Search for the cell housing the specified text and yield its (x, y) center coordinate. 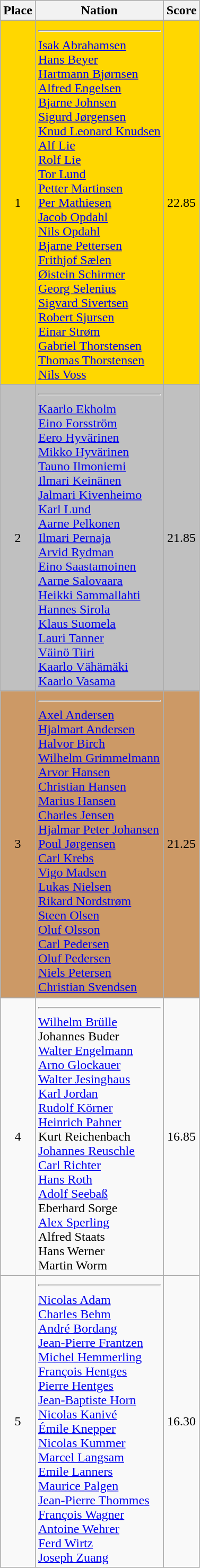
Score (181, 11)
16.85 (181, 1136)
4 (18, 1136)
1 (18, 203)
Nation (99, 11)
5 (18, 1421)
21.85 (181, 538)
3 (18, 844)
21.25 (181, 844)
Place (18, 11)
2 (18, 538)
22.85 (181, 203)
16.30 (181, 1421)
